Search for the cell housing the specified text and yield its [X, Y] center coordinate. 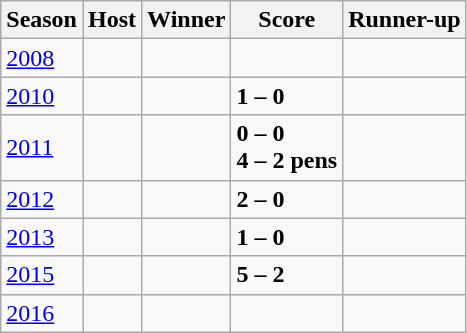
Runner-up [405, 20]
2013 [42, 237]
Host [112, 20]
2011 [42, 148]
2010 [42, 96]
5 – 2 [287, 275]
2015 [42, 275]
2008 [42, 58]
Winner [186, 20]
2012 [42, 199]
Score [287, 20]
2016 [42, 313]
0 – 0 4 – 2 pens [287, 148]
Season [42, 20]
2 – 0 [287, 199]
